Pinpoint the cell where the given text exists, returning its (X, Y) midpoint coordinate. 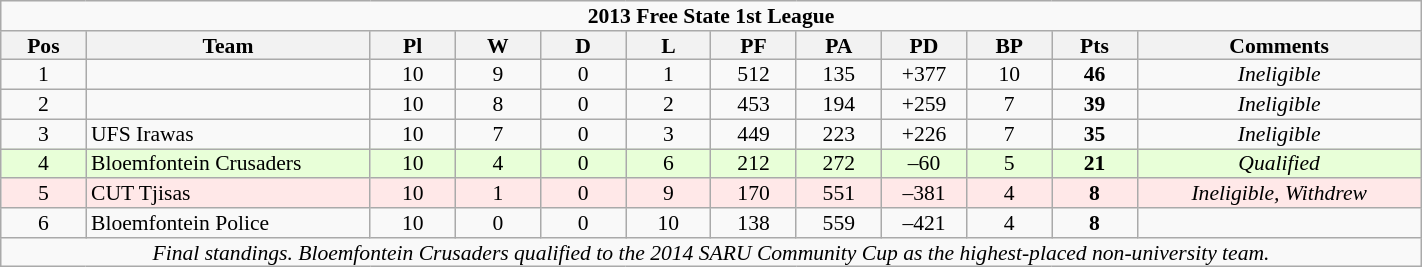
212 (754, 164)
W (498, 46)
Pos (44, 46)
+226 (924, 134)
194 (838, 105)
2013 Free State 1st League (711, 16)
Comments (1279, 46)
39 (1094, 105)
–381 (924, 193)
35 (1094, 134)
PD (924, 46)
UFS Irawas (228, 134)
–60 (924, 164)
Ineligible, Withdrew (1279, 193)
449 (754, 134)
135 (838, 75)
21 (1094, 164)
CUT Tjisas (228, 193)
272 (838, 164)
Pts (1094, 46)
Bloemfontein Police (228, 223)
Qualified (1279, 164)
138 (754, 223)
512 (754, 75)
+259 (924, 105)
D (584, 46)
559 (838, 223)
PF (754, 46)
L (668, 46)
46 (1094, 75)
223 (838, 134)
170 (754, 193)
PA (838, 46)
Pl (412, 46)
–421 (924, 223)
551 (838, 193)
BP (1010, 46)
Bloemfontein Crusaders (228, 164)
+377 (924, 75)
453 (754, 105)
Team (228, 46)
